Return [X, Y] of the center of cell containing provided text 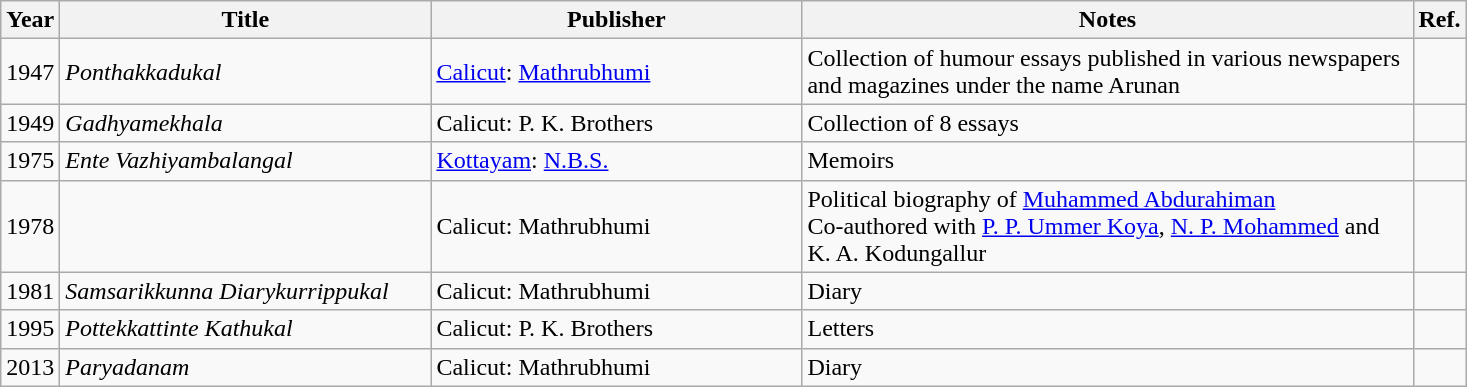
Ente Vazhiyambalangal [246, 161]
Political biography of Muhammed AbdurahimanCo-authored with P. P. Ummer Koya, N. P. Mohammed and K. A. Kodungallur [1108, 226]
Collection of 8 essays [1108, 123]
Kottayam: N.B.S. [616, 161]
Ref. [1440, 20]
1975 [30, 161]
1978 [30, 226]
Samsarikkunna Diarykurrippukal [246, 291]
1981 [30, 291]
Paryadanam [246, 367]
Collection of humour essays published in various newspapers and magazines under the name Arunan [1108, 72]
1947 [30, 72]
Memoirs [1108, 161]
1949 [30, 123]
Notes [1108, 20]
1995 [30, 329]
Letters [1108, 329]
Publisher [616, 20]
Year [30, 20]
2013 [30, 367]
Title [246, 20]
Pottekkattinte Kathukal [246, 329]
Gadhyamekhala [246, 123]
Ponthakkadukal [246, 72]
